Capture the cell that displays the provided text and extract its [x, y] central coordinate. 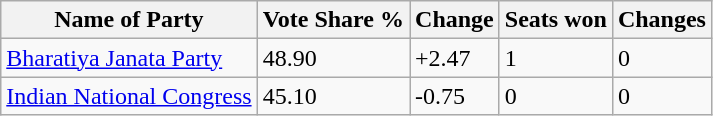
+2.47 [455, 58]
Name of Party [129, 20]
48.90 [333, 58]
45.10 [333, 96]
Bharatiya Janata Party [129, 58]
-0.75 [455, 96]
Vote Share % [333, 20]
1 [556, 58]
Changes [662, 20]
Change [455, 20]
Indian National Congress [129, 96]
Seats won [556, 20]
